Identify which cell holds the provided text, then report its [x, y] central coordinate. 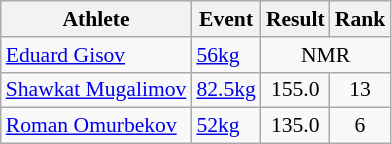
NMR [326, 55]
Athlete [96, 19]
Shawkat Mugalimov [96, 90]
155.0 [296, 90]
Eduard Gisov [96, 55]
6 [360, 126]
Result [296, 19]
Roman Omurbekov [96, 126]
Event [226, 19]
56kg [226, 55]
Rank [360, 19]
52kg [226, 126]
135.0 [296, 126]
13 [360, 90]
82.5kg [226, 90]
